From the cell containing the given text, extract its center point as (X, Y) coordinate. 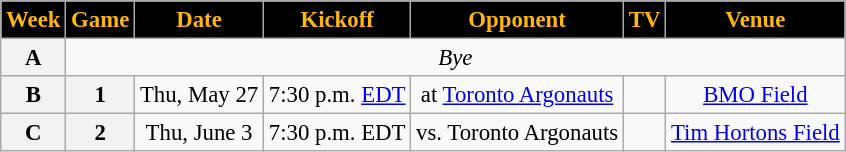
C (34, 133)
Kickoff (338, 20)
BMO Field (756, 95)
Venue (756, 20)
1 (100, 95)
Game (100, 20)
at Toronto Argonauts (518, 95)
A (34, 58)
2 (100, 133)
Date (200, 20)
Opponent (518, 20)
TV (644, 20)
Thu, May 27 (200, 95)
Bye (456, 58)
Tim Hortons Field (756, 133)
Thu, June 3 (200, 133)
Week (34, 20)
vs. Toronto Argonauts (518, 133)
B (34, 95)
